Pinpoint the cell where the given text exists, returning its (x, y) midpoint coordinate. 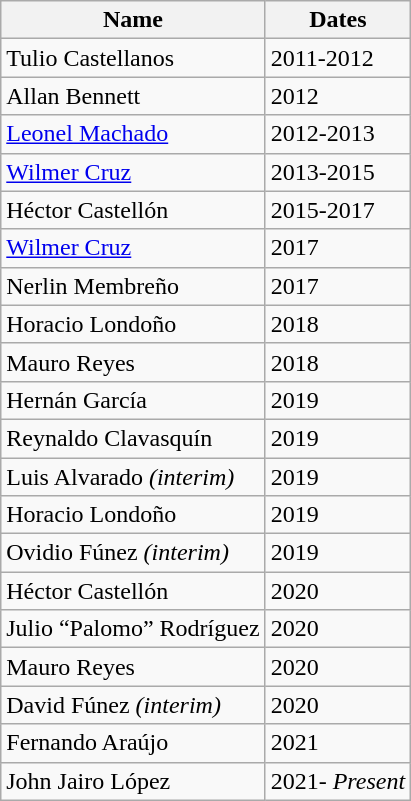
Hernán García (133, 400)
Ovidio Fúnez (interim) (133, 553)
Reynaldo Clavasquín (133, 438)
2012 (338, 96)
2012-2013 (338, 134)
Julio “Palomo” Rodríguez (133, 629)
2013-2015 (338, 172)
Dates (338, 20)
John Jairo López (133, 781)
2011-2012 (338, 58)
Luis Alvarado (interim) (133, 477)
2015-2017 (338, 210)
Name (133, 20)
2021- Present (338, 781)
Tulio Castellanos (133, 58)
Nerlin Membreño (133, 286)
David Fúnez (interim) (133, 705)
Fernando Araújo (133, 743)
Allan Bennett (133, 96)
Leonel Machado (133, 134)
2021 (338, 743)
